Detect which cell encompasses the target text, then output its [x, y] center coordinate. 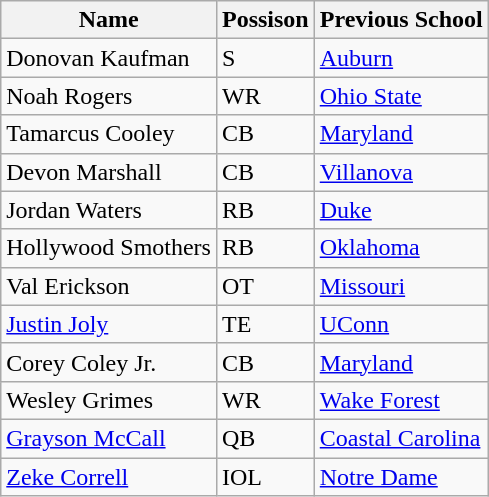
Jordan Waters [109, 210]
Zeke Correll [109, 477]
Grayson McCall [109, 438]
TE [265, 324]
Possison [265, 20]
Ohio State [401, 96]
Notre Dame [401, 477]
Val Erickson [109, 286]
Wake Forest [401, 400]
Auburn [401, 58]
Hollywood Smothers [109, 248]
Noah Rogers [109, 96]
Oklahoma [401, 248]
OT [265, 286]
Wesley Grimes [109, 400]
Duke [401, 210]
Donovan Kaufman [109, 58]
Missouri [401, 286]
Villanova [401, 172]
Tamarcus Cooley [109, 134]
UConn [401, 324]
Name [109, 20]
Justin Joly [109, 324]
Coastal Carolina [401, 438]
Previous School [401, 20]
Corey Coley Jr. [109, 362]
S [265, 58]
QB [265, 438]
Devon Marshall [109, 172]
IOL [265, 477]
